Return the [X, Y] coordinate for the center point of the cell that contains the specified text.  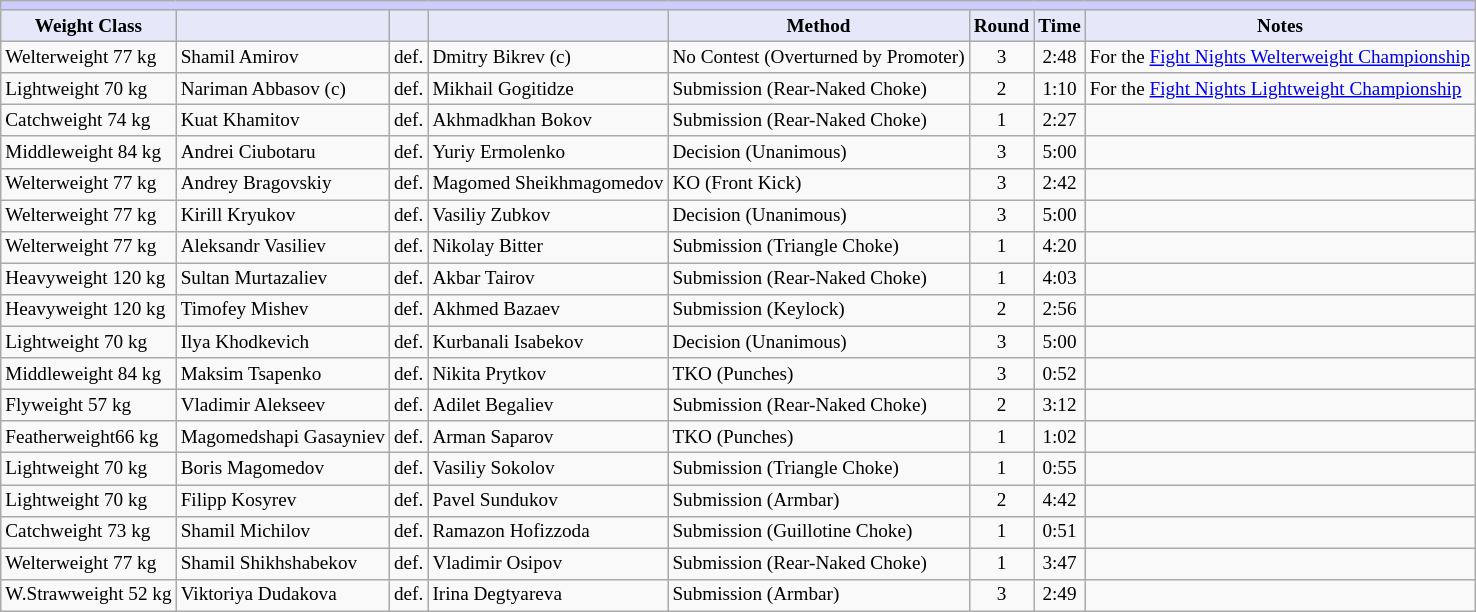
Featherweight66 kg [88, 437]
Time [1060, 26]
Yuriy Ermolenko [548, 152]
Boris Magomedov [282, 469]
2:42 [1060, 184]
2:48 [1060, 57]
Filipp Kosyrev [282, 500]
Nikolay Bitter [548, 247]
Maksim Tsapenko [282, 374]
Nariman Abbasov (c) [282, 89]
Submission (Guillotine Choke) [818, 532]
Catchweight 73 kg [88, 532]
Shamil Michilov [282, 532]
Irina Degtyareva [548, 595]
Magomed Sheikhmagomedov [548, 184]
Andrey Bragovskiy [282, 184]
Sultan Murtazaliev [282, 279]
Akhmed Bazaev [548, 310]
Andrei Ciubotaru [282, 152]
Kirill Kryukov [282, 216]
2:27 [1060, 121]
KO (Front Kick) [818, 184]
Flyweight 57 kg [88, 405]
Shamil Amirov [282, 57]
Kuat Khamitov [282, 121]
Vasiliy Zubkov [548, 216]
Viktoriya Dudakova [282, 595]
Arman Saparov [548, 437]
3:12 [1060, 405]
Dmitry Bikrev (c) [548, 57]
Magomedshapi Gasayniev [282, 437]
Shamil Shikhshabekov [282, 564]
Submission (Keylock) [818, 310]
4:42 [1060, 500]
3:47 [1060, 564]
Method [818, 26]
Vladimir Alekseev [282, 405]
Ilya Khodkevich [282, 342]
Aleksandr Vasiliev [282, 247]
Round [1002, 26]
4:03 [1060, 279]
For the Fight Nights Lightweight Championship [1280, 89]
Pavel Sundukov [548, 500]
Timofey Mishev [282, 310]
Catchweight 74 kg [88, 121]
No Contest (Overturned by Promoter) [818, 57]
Weight Class [88, 26]
0:55 [1060, 469]
Vasiliy Sokolov [548, 469]
0:52 [1060, 374]
Nikita Prytkov [548, 374]
Notes [1280, 26]
0:51 [1060, 532]
4:20 [1060, 247]
Vladimir Osipov [548, 564]
For the Fight Nights Welterweight Championship [1280, 57]
Kurbanali Isabekov [548, 342]
1:10 [1060, 89]
2:49 [1060, 595]
1:02 [1060, 437]
2:56 [1060, 310]
Akhmadkhan Bokov [548, 121]
W.Strawweight 52 kg [88, 595]
Mikhail Gogitidze [548, 89]
Akbar Tairov [548, 279]
Ramazon Hofizzoda [548, 532]
Adilet Begaliev [548, 405]
